Pinpoint the cell where the given text exists, returning its (x, y) midpoint coordinate. 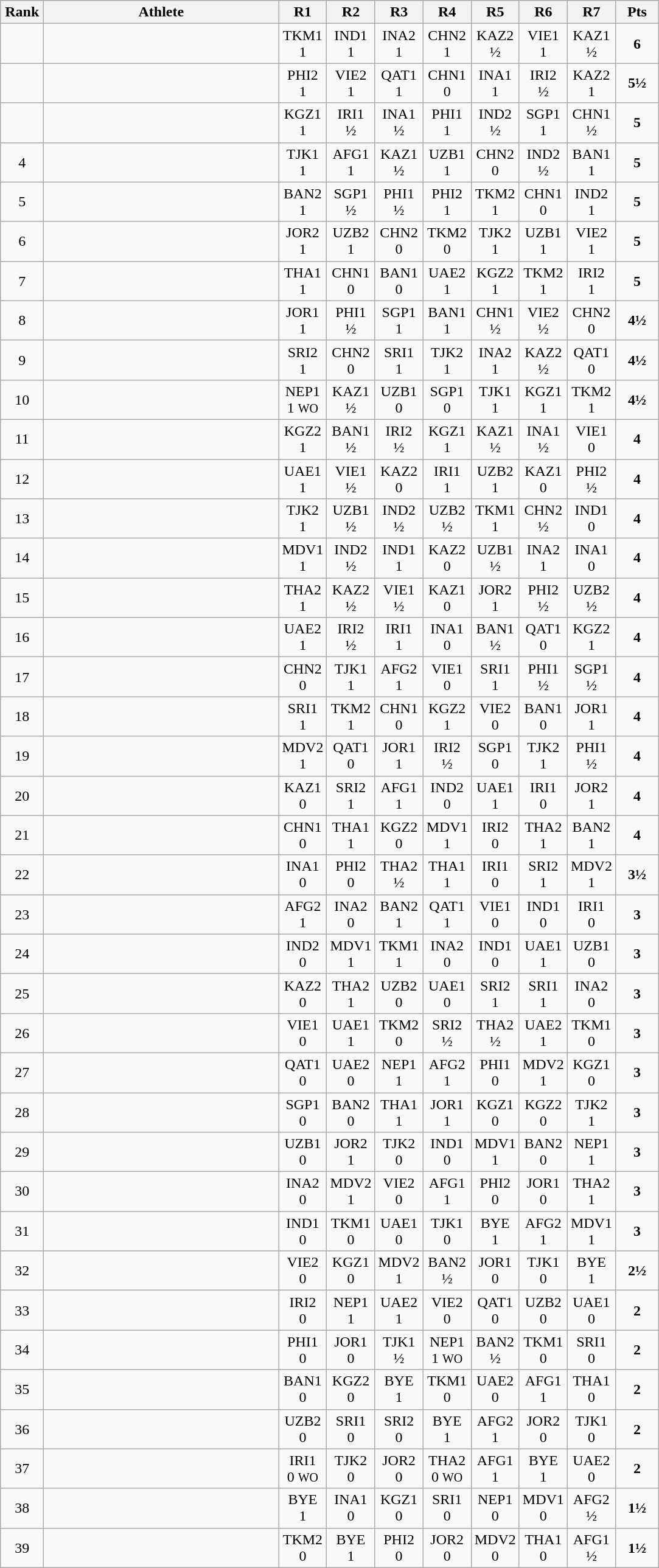
CHN21 (447, 44)
18 (22, 717)
26 (22, 1033)
KAZ21 (591, 83)
32 (22, 1270)
17 (22, 677)
VIE2½ (543, 320)
R2 (350, 12)
INA11 (495, 83)
Rank (22, 12)
VIE11 (543, 44)
12 (22, 478)
19 (22, 756)
20 (22, 796)
2½ (636, 1270)
33 (22, 1311)
28 (22, 1112)
14 (22, 559)
10 (22, 399)
3½ (636, 875)
25 (22, 993)
IND21 (591, 202)
MDV10 (543, 1508)
R7 (591, 12)
R6 (543, 12)
AFG2½ (591, 1508)
SRI20 (399, 1429)
IRI10 WO (303, 1469)
29 (22, 1152)
PHI11 (447, 123)
SRI2½ (447, 1033)
23 (22, 914)
R1 (303, 12)
36 (22, 1429)
22 (22, 875)
31 (22, 1232)
AFG1½ (591, 1548)
Athlete (161, 12)
TJK1½ (399, 1350)
30 (22, 1191)
39 (22, 1548)
NEP10 (495, 1508)
IRI21 (591, 281)
IRI1½ (350, 123)
MDV20 (495, 1548)
21 (22, 835)
THA20 WO (447, 1469)
R5 (495, 12)
13 (22, 518)
37 (22, 1469)
Pts (636, 12)
15 (22, 598)
35 (22, 1390)
7 (22, 281)
8 (22, 320)
24 (22, 954)
38 (22, 1508)
27 (22, 1072)
34 (22, 1350)
5½ (636, 83)
R3 (399, 12)
16 (22, 638)
11 (22, 439)
CHN2½ (543, 518)
9 (22, 360)
R4 (447, 12)
